Detect which cell encompasses the target text, then output its (x, y) center coordinate. 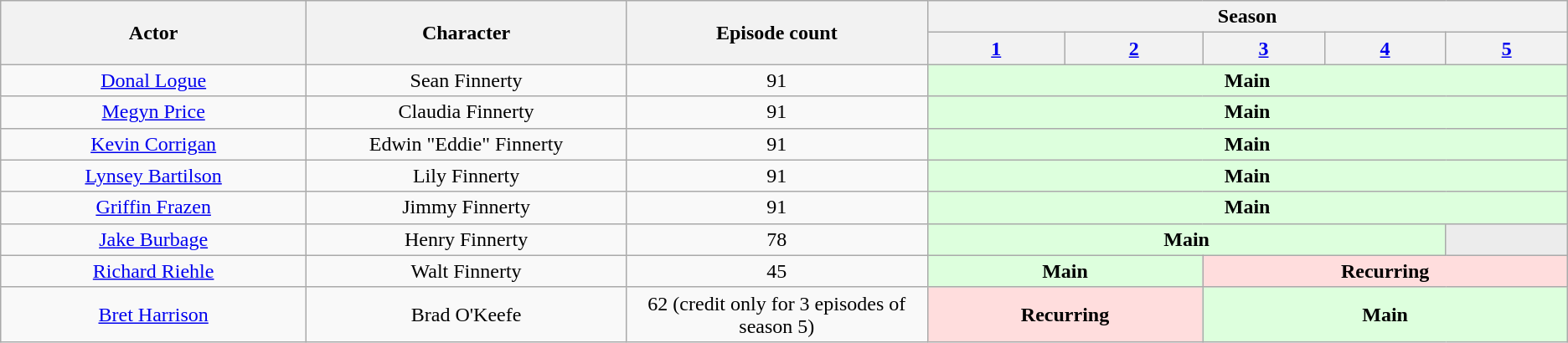
Season (1247, 17)
1 (996, 49)
Richard Riehle (154, 271)
Bret Harrison (154, 315)
Jimmy Finnerty (467, 207)
Episode count (777, 33)
5 (1506, 49)
62 (credit only for 3 episodes of season 5) (777, 315)
3 (1263, 49)
Jake Burbage (154, 239)
Henry Finnerty (467, 239)
Lily Finnerty (467, 176)
45 (777, 271)
Walt Finnerty (467, 271)
Claudia Finnerty (467, 112)
Brad O'Keefe (467, 315)
Actor (154, 33)
Lynsey Bartilson (154, 176)
Donal Logue (154, 80)
Griffin Frazen (154, 207)
Megyn Price (154, 112)
2 (1133, 49)
Character (467, 33)
Sean Finnerty (467, 80)
Kevin Corrigan (154, 144)
Edwin "Eddie" Finnerty (467, 144)
78 (777, 239)
4 (1385, 49)
